Pinpoint the cell where the given text exists, returning its [X, Y] midpoint coordinate. 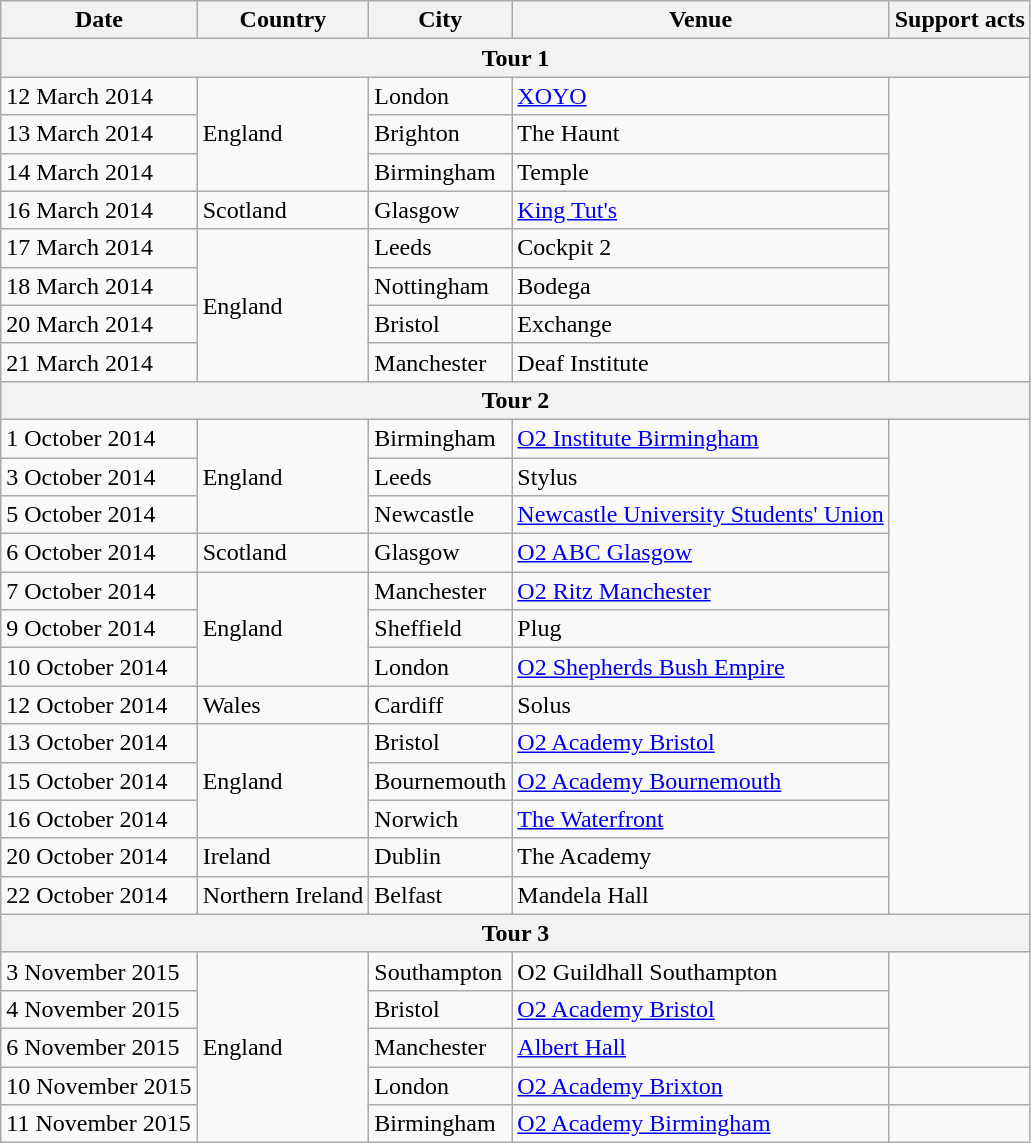
15 October 2014 [99, 781]
Bodega [700, 286]
Belfast [440, 895]
1 October 2014 [99, 438]
22 October 2014 [99, 895]
13 October 2014 [99, 743]
16 October 2014 [99, 819]
Venue [700, 20]
Newcastle University Students' Union [700, 515]
O2 Shepherds Bush Empire [700, 667]
Solus [700, 705]
Albert Hall [700, 1047]
20 October 2014 [99, 857]
17 March 2014 [99, 248]
City [440, 20]
The Waterfront [700, 819]
21 March 2014 [99, 362]
King Tut's [700, 210]
Mandela Hall [700, 895]
Wales [283, 705]
Sheffield [440, 629]
The Academy [700, 857]
O2 Academy Birmingham [700, 1124]
18 March 2014 [99, 286]
3 October 2014 [99, 477]
XOYO [700, 96]
Plug [700, 629]
Norwich [440, 819]
Country [283, 20]
Southampton [440, 971]
Tour 2 [516, 400]
The Haunt [700, 134]
14 March 2014 [99, 172]
Temple [700, 172]
6 October 2014 [99, 553]
Exchange [700, 324]
9 October 2014 [99, 629]
10 October 2014 [99, 667]
3 November 2015 [99, 971]
Ireland [283, 857]
Stylus [700, 477]
12 March 2014 [99, 96]
16 March 2014 [99, 210]
13 March 2014 [99, 134]
7 October 2014 [99, 591]
Newcastle [440, 515]
O2 Guildhall Southampton [700, 971]
O2 Academy Brixton [700, 1085]
O2 Institute Birmingham [700, 438]
O2 Academy Bournemouth [700, 781]
Deaf Institute [700, 362]
Dublin [440, 857]
10 November 2015 [99, 1085]
Brighton [440, 134]
Bournemouth [440, 781]
6 November 2015 [99, 1047]
12 October 2014 [99, 705]
4 November 2015 [99, 1009]
Support acts [960, 20]
Date [99, 20]
Cockpit 2 [700, 248]
20 March 2014 [99, 324]
Cardiff [440, 705]
Northern Ireland [283, 895]
O2 ABC Glasgow [700, 553]
11 November 2015 [99, 1124]
O2 Ritz Manchester [700, 591]
Tour 3 [516, 933]
5 October 2014 [99, 515]
Nottingham [440, 286]
Tour 1 [516, 58]
